Determine the [x, y] coordinate at the center of the cell enclosing the given text.  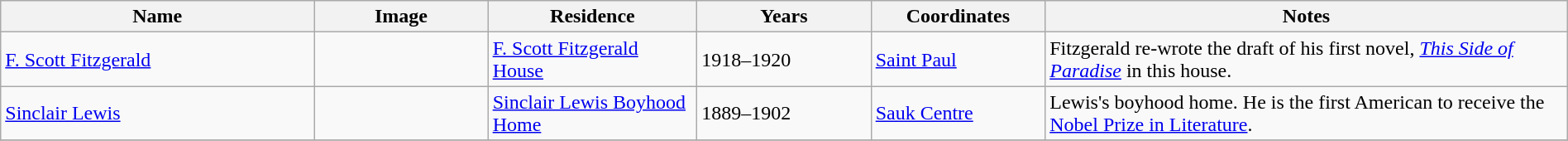
Lewis's boyhood home. He is the first American to receive the Nobel Prize in Literature. [1307, 113]
F. Scott Fitzgerald [157, 60]
1889–1902 [784, 113]
Sinclair Lewis [157, 113]
1918–1920 [784, 60]
Notes [1307, 17]
Name [157, 17]
Saint Paul [958, 60]
Sinclair Lewis Boyhood Home [592, 113]
F. Scott Fitzgerald House [592, 60]
Image [401, 17]
Coordinates [958, 17]
Fitzgerald re-wrote the draft of his first novel, This Side of Paradise in this house. [1307, 60]
Residence [592, 17]
Years [784, 17]
Sauk Centre [958, 113]
